From the cell containing the given text, extract its center point as (X, Y) coordinate. 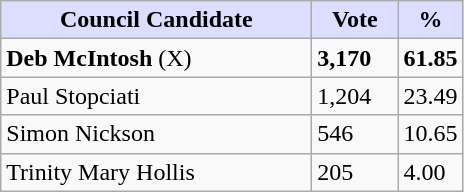
1,204 (355, 96)
Vote (355, 20)
205 (355, 172)
61.85 (430, 58)
Trinity Mary Hollis (156, 172)
% (430, 20)
546 (355, 134)
Deb McIntosh (X) (156, 58)
4.00 (430, 172)
23.49 (430, 96)
Paul Stopciati (156, 96)
10.65 (430, 134)
3,170 (355, 58)
Council Candidate (156, 20)
Simon Nickson (156, 134)
